Pinpoint the cell where the given text exists, returning its [X, Y] midpoint coordinate. 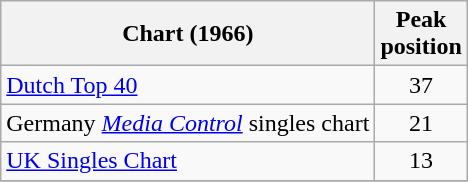
21 [421, 123]
Chart (1966) [188, 34]
Dutch Top 40 [188, 85]
Germany Media Control singles chart [188, 123]
13 [421, 161]
Peakposition [421, 34]
UK Singles Chart [188, 161]
37 [421, 85]
